Capture the cell that displays the provided text and extract its [X, Y] central coordinate. 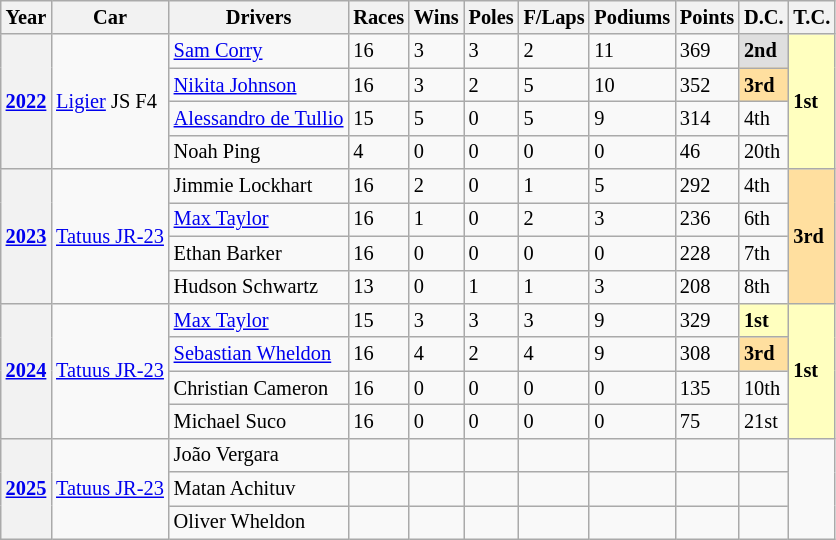
Year [26, 17]
Christian Cameron [259, 388]
Poles [492, 17]
2nd [764, 51]
236 [707, 219]
7th [764, 253]
208 [707, 287]
11 [632, 51]
2022 [26, 102]
Michael Suco [259, 421]
Races [378, 17]
Oliver Wheldon [259, 522]
Ethan Barker [259, 253]
Podiums [632, 17]
329 [707, 320]
21st [764, 421]
13 [378, 287]
Ligier JS F4 [110, 102]
10th [764, 388]
2023 [26, 236]
135 [707, 388]
T.C. [812, 17]
6th [764, 219]
46 [707, 152]
Sam Corry [259, 51]
Points [707, 17]
2024 [26, 370]
75 [707, 421]
Sebastian Wheldon [259, 354]
Alessandro de Tullio [259, 118]
314 [707, 118]
2025 [26, 488]
Nikita Johnson [259, 85]
Wins [436, 17]
D.C. [764, 17]
8th [764, 287]
352 [707, 85]
Drivers [259, 17]
292 [707, 186]
Jimmie Lockhart [259, 186]
10 [632, 85]
Matan Achituv [259, 489]
369 [707, 51]
228 [707, 253]
20th [764, 152]
João Vergara [259, 455]
Hudson Schwartz [259, 287]
308 [707, 354]
F/Laps [554, 17]
Car [110, 17]
Noah Ping [259, 152]
